Extract the (X, Y) coordinate from the center of the cell holding the provided text.  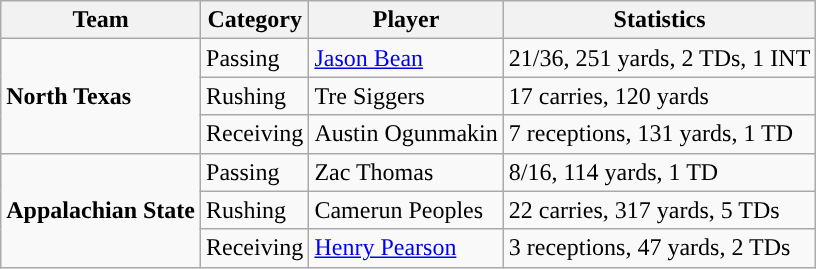
7 receptions, 131 yards, 1 TD (660, 134)
17 carries, 120 yards (660, 96)
8/16, 114 yards, 1 TD (660, 172)
Statistics (660, 20)
Jason Bean (406, 58)
Camerun Peoples (406, 210)
Zac Thomas (406, 172)
Category (255, 20)
Austin Ogunmakin (406, 134)
Henry Pearson (406, 248)
3 receptions, 47 yards, 2 TDs (660, 248)
22 carries, 317 yards, 5 TDs (660, 210)
Team (101, 20)
Appalachian State (101, 210)
North Texas (101, 96)
21/36, 251 yards, 2 TDs, 1 INT (660, 58)
Tre Siggers (406, 96)
Player (406, 20)
